Pinpoint the cell where the given text exists, returning its [X, Y] midpoint coordinate. 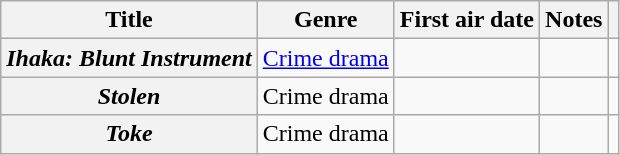
First air date [466, 20]
Toke [129, 134]
Genre [326, 20]
Ihaka: Blunt Instrument [129, 58]
Title [129, 20]
Stolen [129, 96]
Notes [574, 20]
